Capture the cell that displays the provided text and extract its [X, Y] central coordinate. 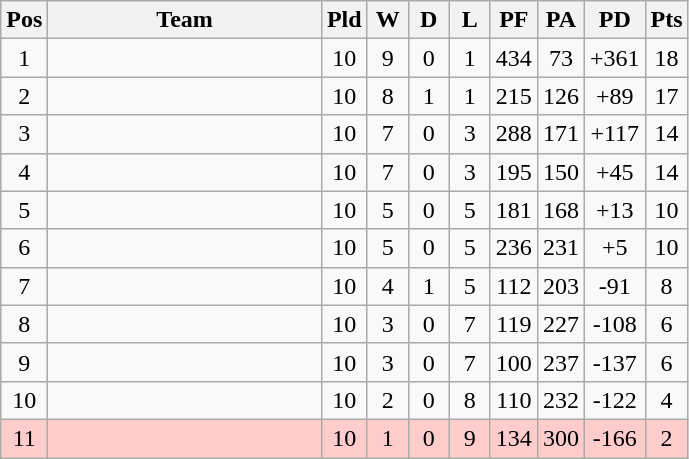
18 [666, 58]
434 [514, 58]
+13 [614, 210]
-91 [614, 286]
171 [560, 134]
+117 [614, 134]
195 [514, 172]
300 [560, 438]
-166 [614, 438]
Pld [344, 20]
+45 [614, 172]
232 [560, 400]
Pos [24, 20]
W [388, 20]
-108 [614, 324]
203 [560, 286]
Pts [666, 20]
-137 [614, 362]
168 [560, 210]
73 [560, 58]
112 [514, 286]
D [428, 20]
PF [514, 20]
+361 [614, 58]
-122 [614, 400]
288 [514, 134]
11 [24, 438]
215 [514, 96]
+89 [614, 96]
126 [560, 96]
110 [514, 400]
150 [560, 172]
134 [514, 438]
236 [514, 248]
L [470, 20]
PD [614, 20]
231 [560, 248]
181 [514, 210]
Team [185, 20]
119 [514, 324]
237 [560, 362]
17 [666, 96]
+5 [614, 248]
227 [560, 324]
PA [560, 20]
100 [514, 362]
